Capture the cell that displays the provided text and extract its (X, Y) central coordinate. 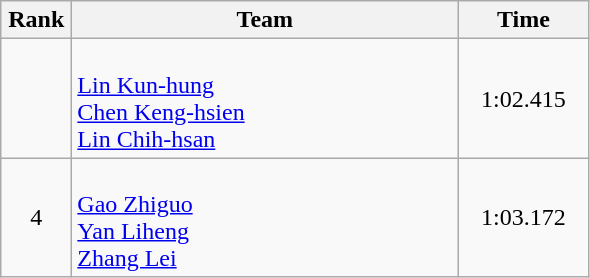
Time (524, 20)
1:03.172 (524, 218)
Gao ZhiguoYan LihengZhang Lei (265, 218)
4 (36, 218)
Lin Kun-hungChen Keng-hsienLin Chih-hsan (265, 98)
1:02.415 (524, 98)
Rank (36, 20)
Team (265, 20)
